Capture the cell that displays the provided text and extract its (X, Y) central coordinate. 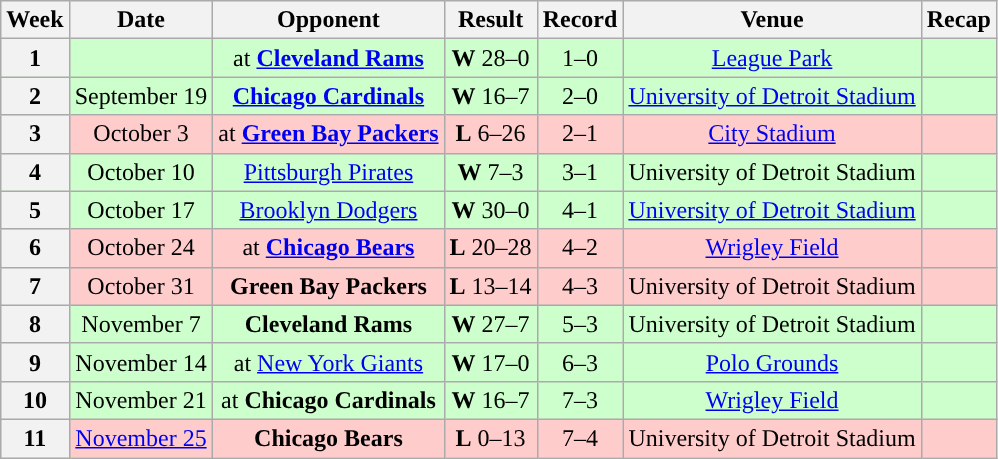
at Chicago Cardinals (328, 400)
Pittsburgh Pirates (328, 172)
L 0–13 (490, 438)
4–2 (580, 248)
Polo Grounds (772, 362)
11 (35, 438)
Opponent (328, 20)
October 3 (141, 134)
October 17 (141, 210)
November 21 (141, 400)
City Stadium (772, 134)
October 31 (141, 286)
Result (490, 20)
October 10 (141, 172)
League Park (772, 58)
Recap (958, 20)
1–0 (580, 58)
8 (35, 324)
Date (141, 20)
Brooklyn Dodgers (328, 210)
W 30–0 (490, 210)
W 17–0 (490, 362)
Cleveland Rams (328, 324)
4–1 (580, 210)
2–0 (580, 96)
November 7 (141, 324)
1 (35, 58)
November 14 (141, 362)
W 7–3 (490, 172)
9 (35, 362)
September 19 (141, 96)
2 (35, 96)
at Cleveland Rams (328, 58)
3 (35, 134)
6 (35, 248)
10 (35, 400)
Green Bay Packers (328, 286)
L 6–26 (490, 134)
4 (35, 172)
W 28–0 (490, 58)
Week (35, 20)
November 25 (141, 438)
3–1 (580, 172)
Record (580, 20)
at Green Bay Packers (328, 134)
6–3 (580, 362)
2–1 (580, 134)
Chicago Cardinals (328, 96)
October 24 (141, 248)
L 13–14 (490, 286)
7–3 (580, 400)
L 20–28 (490, 248)
at New York Giants (328, 362)
Chicago Bears (328, 438)
5 (35, 210)
5–3 (580, 324)
Venue (772, 20)
7–4 (580, 438)
4–3 (580, 286)
7 (35, 286)
at Chicago Bears (328, 248)
W 27–7 (490, 324)
